Return [x, y] of the center of cell containing provided text 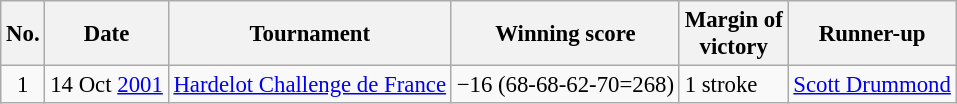
1 [23, 85]
Scott Drummond [872, 85]
1 stroke [734, 85]
Date [106, 34]
−16 (68-68-62-70=268) [565, 85]
14 Oct 2001 [106, 85]
Runner-up [872, 34]
Margin ofvictory [734, 34]
Tournament [310, 34]
Winning score [565, 34]
No. [23, 34]
Hardelot Challenge de France [310, 85]
